Capture the cell that displays the provided text and extract its [X, Y] central coordinate. 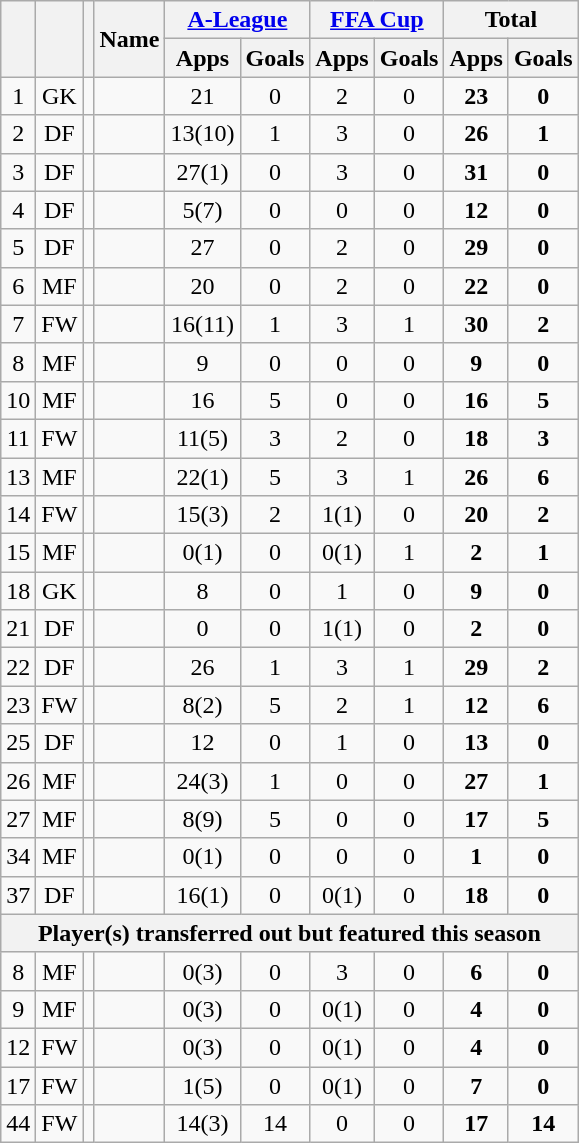
11 [18, 438]
Total [511, 20]
22(1) [202, 477]
8(9) [202, 819]
24(3) [202, 781]
15(3) [202, 515]
30 [476, 324]
11(5) [202, 438]
8(2) [202, 705]
27(1) [202, 172]
15 [18, 553]
10 [18, 400]
34 [18, 857]
25 [18, 743]
1(5) [202, 1085]
37 [18, 895]
31 [476, 172]
16(1) [202, 895]
Player(s) transferred out but featured this season [290, 933]
5(7) [202, 210]
44 [18, 1124]
FFA Cup [377, 20]
A-League [238, 20]
14(3) [202, 1124]
16(11) [202, 324]
13(10) [202, 134]
Name [130, 39]
